Output the [x, y] coordinate of the center of the cell containing the given text.  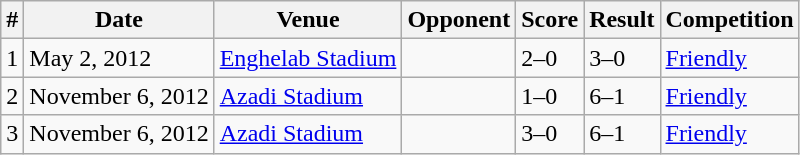
1 [12, 58]
3 [12, 134]
1–0 [550, 96]
May 2, 2012 [119, 58]
Score [550, 20]
Competition [730, 20]
Result [622, 20]
2–0 [550, 58]
2 [12, 96]
Date [119, 20]
Enghelab Stadium [308, 58]
# [12, 20]
Opponent [459, 20]
Venue [308, 20]
